Extract the [x, y] coordinate from the center of the cell holding the provided text.  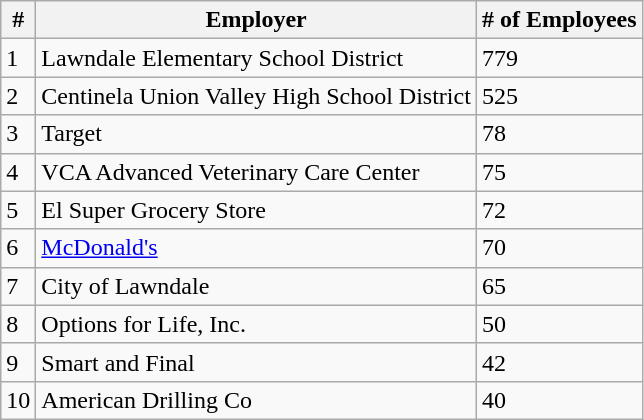
8 [18, 324]
VCA Advanced Veterinary Care Center [256, 172]
1 [18, 58]
Employer [256, 20]
7 [18, 286]
9 [18, 362]
6 [18, 248]
75 [559, 172]
# [18, 20]
5 [18, 210]
Target [256, 134]
Lawndale Elementary School District [256, 58]
3 [18, 134]
El Super Grocery Store [256, 210]
City of Lawndale [256, 286]
Options for Life, Inc. [256, 324]
10 [18, 400]
# of Employees [559, 20]
40 [559, 400]
McDonald's [256, 248]
42 [559, 362]
70 [559, 248]
78 [559, 134]
65 [559, 286]
Centinela Union Valley High School District [256, 96]
4 [18, 172]
2 [18, 96]
72 [559, 210]
50 [559, 324]
525 [559, 96]
Smart and Final [256, 362]
American Drilling Co [256, 400]
779 [559, 58]
